Provide the (X, Y) coordinate of the cell's center where the given text is located.  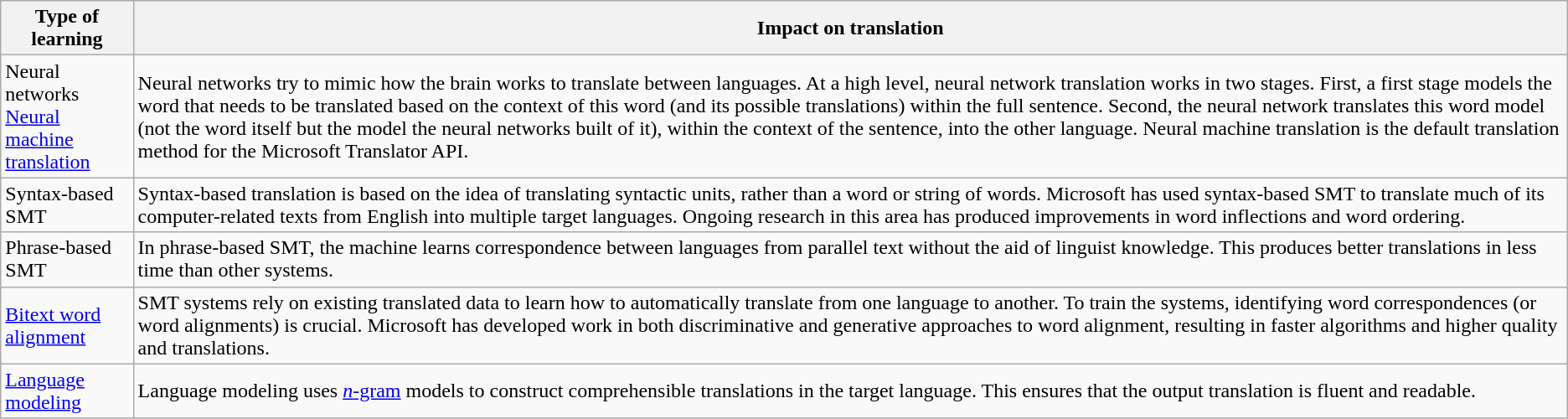
Language modeling (67, 391)
Syntax-based SMT (67, 204)
Phrase-based SMT (67, 260)
Type of learning (67, 28)
Bitext word alignment (67, 325)
Neural networksNeural machine translation (67, 116)
Impact on translation (850, 28)
